Pinpoint the cell where the given text exists, returning its (X, Y) midpoint coordinate. 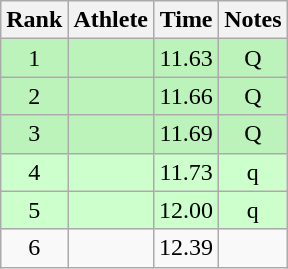
3 (34, 134)
4 (34, 172)
2 (34, 96)
Time (186, 20)
6 (34, 248)
1 (34, 58)
5 (34, 210)
11.63 (186, 58)
11.73 (186, 172)
12.39 (186, 248)
11.69 (186, 134)
Notes (253, 20)
Athlete (111, 20)
Rank (34, 20)
12.00 (186, 210)
11.66 (186, 96)
